Pinpoint the cell where the given text exists, returning its [x, y] midpoint coordinate. 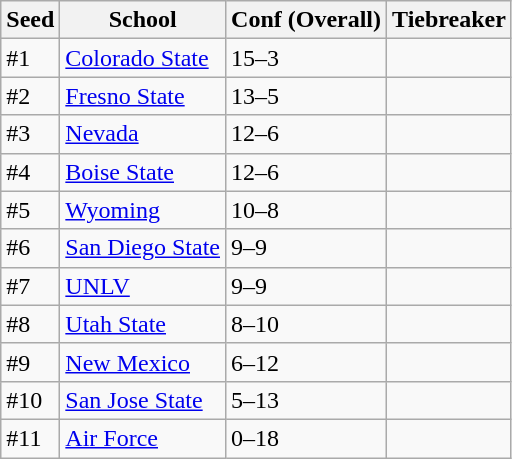
#7 [30, 286]
#8 [30, 324]
San Diego State [143, 248]
10–8 [306, 210]
15–3 [306, 58]
Wyoming [143, 210]
Boise State [143, 172]
#10 [30, 400]
8–10 [306, 324]
6–12 [306, 362]
#6 [30, 248]
13–5 [306, 96]
5–13 [306, 400]
Conf (Overall) [306, 20]
#9 [30, 362]
#2 [30, 96]
Tiebreaker [450, 20]
#4 [30, 172]
0–18 [306, 438]
#11 [30, 438]
#5 [30, 210]
San Jose State [143, 400]
Seed [30, 20]
UNLV [143, 286]
School [143, 20]
Fresno State [143, 96]
#1 [30, 58]
Colorado State [143, 58]
New Mexico [143, 362]
#3 [30, 134]
Nevada [143, 134]
Air Force [143, 438]
Utah State [143, 324]
